Return [X, Y] of the center of cell containing provided text 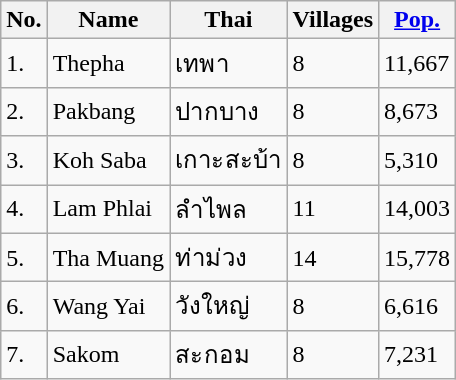
Thai [229, 20]
3. [24, 160]
7,231 [418, 354]
6,616 [418, 306]
Pakbang [108, 112]
14 [333, 258]
สะกอม [229, 354]
7. [24, 354]
เกาะสะบ้า [229, 160]
14,003 [418, 208]
No. [24, 20]
Koh Saba [108, 160]
เทพา [229, 64]
Villages [333, 20]
Tha Muang [108, 258]
Pop. [418, 20]
Thepha [108, 64]
11,667 [418, 64]
Lam Phlai [108, 208]
ลำไพล [229, 208]
Sakom [108, 354]
วังใหญ่ [229, 306]
2. [24, 112]
ท่าม่วง [229, 258]
Wang Yai [108, 306]
11 [333, 208]
4. [24, 208]
1. [24, 64]
ปากบาง [229, 112]
5,310 [418, 160]
Name [108, 20]
5. [24, 258]
6. [24, 306]
8,673 [418, 112]
15,778 [418, 258]
